Return the [x, y] coordinate for the center point of the cell that contains the specified text.  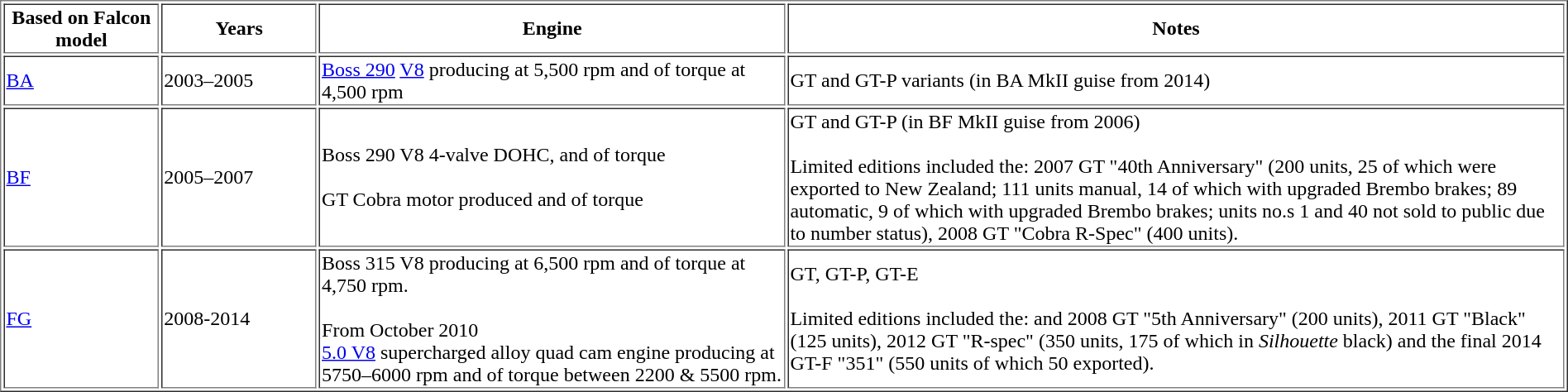
Notes [1176, 28]
2003–2005 [239, 81]
Based on Falcon model [81, 28]
BF [81, 177]
GT and GT-P variants (in BA MkII guise from 2014) [1176, 81]
2008-2014 [239, 319]
Boss 290 V8 4-valve DOHC, and of torqueGT Cobra motor produced and of torque [552, 177]
Boss 290 V8 producing at 5,500 rpm and of torque at 4,500 rpm [552, 81]
Engine [552, 28]
FG [81, 319]
BA [81, 81]
Years [239, 28]
2005–2007 [239, 177]
